Identify which cell holds the provided text, then report its (x, y) central coordinate. 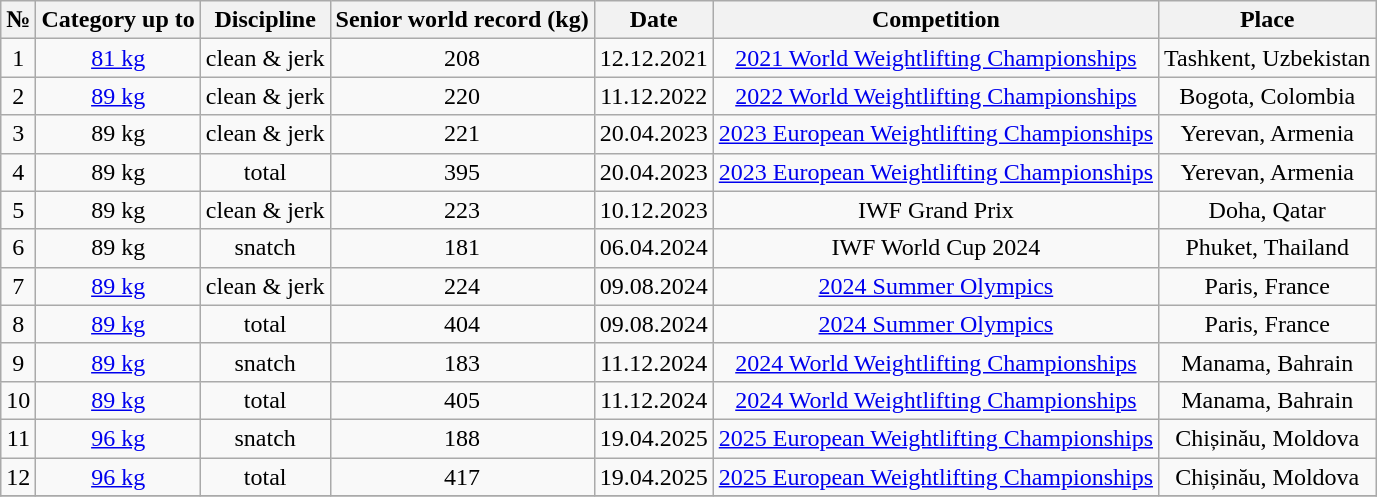
№ (18, 20)
Phuket, Thailand (1268, 248)
395 (462, 172)
208 (462, 58)
188 (462, 438)
Competition (936, 20)
IWF World Cup 2024 (936, 248)
10 (18, 400)
Tashkent, Uzbekistan (1268, 58)
181 (462, 248)
221 (462, 134)
6 (18, 248)
223 (462, 210)
3 (18, 134)
06.04.2024 (654, 248)
81 kg (118, 58)
Date (654, 20)
9 (18, 362)
12.12.2021 (654, 58)
Doha, Qatar (1268, 210)
5 (18, 210)
Place (1268, 20)
1 (18, 58)
404 (462, 324)
2 (18, 96)
4 (18, 172)
Discipline (265, 20)
7 (18, 286)
Bogota, Colombia (1268, 96)
405 (462, 400)
417 (462, 477)
11.12.2022 (654, 96)
8 (18, 324)
Category up to (118, 20)
Senior world record (kg) (462, 20)
11 (18, 438)
IWF Grand Prix (936, 210)
224 (462, 286)
12 (18, 477)
183 (462, 362)
2021 World Weightlifting Championships (936, 58)
220 (462, 96)
10.12.2023 (654, 210)
2022 World Weightlifting Championships (936, 96)
